For the text-containing cell, return its midpoint in [x, y] coordinate format. 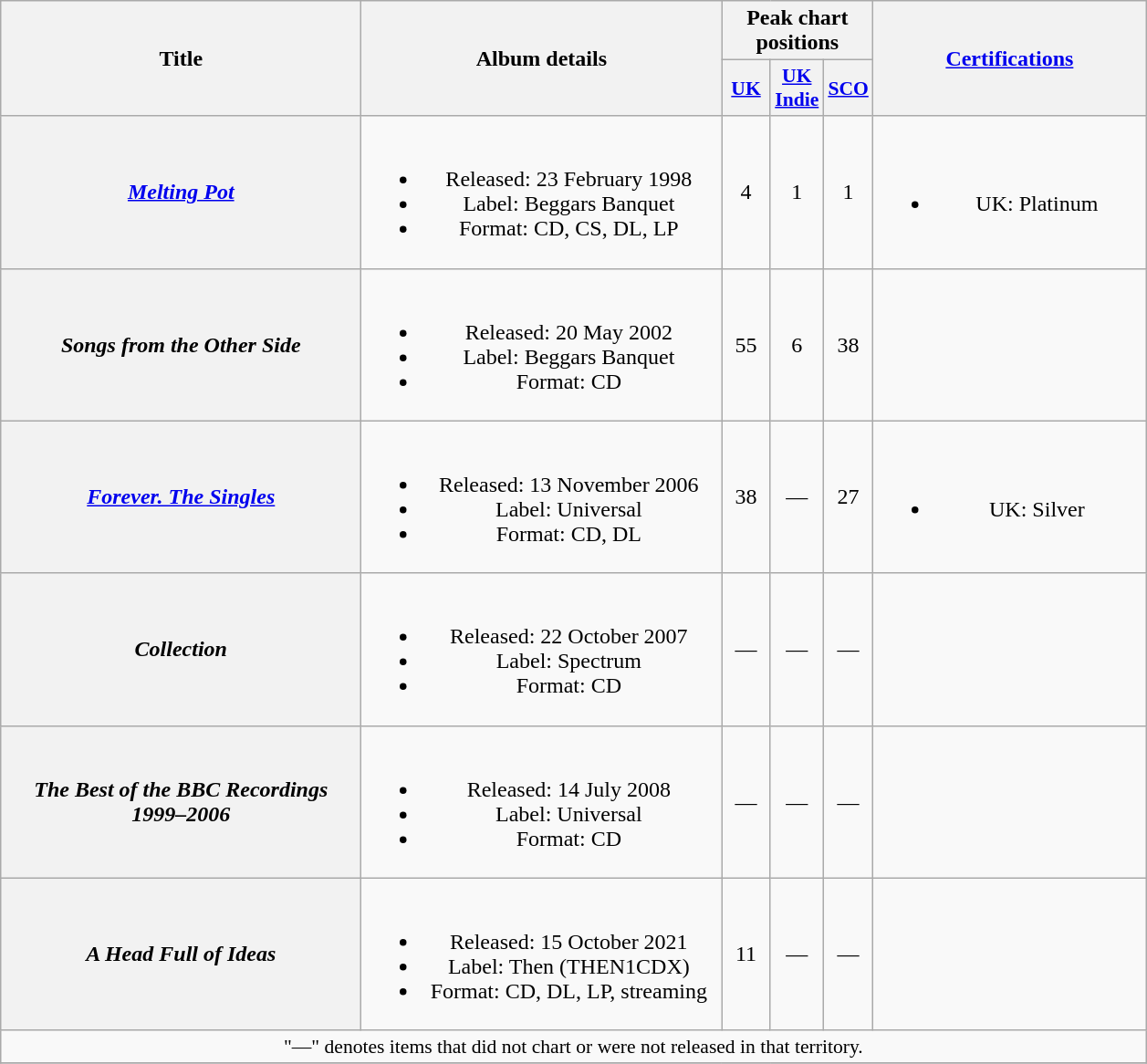
Released: 15 October 2021Label: Then (THEN1CDX)Format: CD, DL, LP, streaming [542, 954]
Songs from the Other Side [181, 345]
Album details [542, 58]
Released: 22 October 2007Label: SpectrumFormat: CD [542, 650]
UK [746, 88]
"—" denotes items that did not chart or were not released in that territory. [573, 1047]
Certifications [1009, 58]
11 [746, 954]
UK: Silver [1009, 496]
Released: 20 May 2002Label: Beggars BanquetFormat: CD [542, 345]
27 [849, 496]
The Best of the BBC Recordings 1999–2006 [181, 801]
Released: 23 February 1998Label: Beggars BanquetFormat: CD, CS, DL, LP [542, 192]
SCO [849, 88]
4 [746, 192]
Title [181, 58]
UK: Platinum [1009, 192]
Released: 14 July 2008Label: UniversalFormat: CD [542, 801]
6 [797, 345]
Melting Pot [181, 192]
Peak chartpositions [798, 31]
Forever. The Singles [181, 496]
Collection [181, 650]
Released: 13 November 2006Label: UniversalFormat: CD, DL [542, 496]
UKIndie [797, 88]
55 [746, 345]
A Head Full of Ideas [181, 954]
